Search for the cell housing the specified text and yield its (x, y) center coordinate. 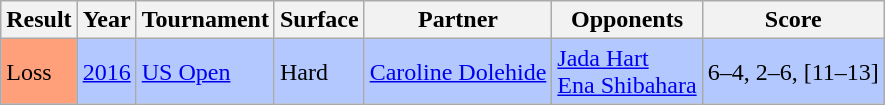
Loss (39, 72)
Tournament (205, 20)
Jada Hart Ena Shibahara (627, 72)
Surface (319, 20)
Partner (458, 20)
6–4, 2–6, [11–13] (793, 72)
2016 (106, 72)
Caroline Dolehide (458, 72)
Opponents (627, 20)
Score (793, 20)
US Open (205, 72)
Hard (319, 72)
Result (39, 20)
Year (106, 20)
